Find where the given text appears and provide that cell's center as [x, y] coordinate. 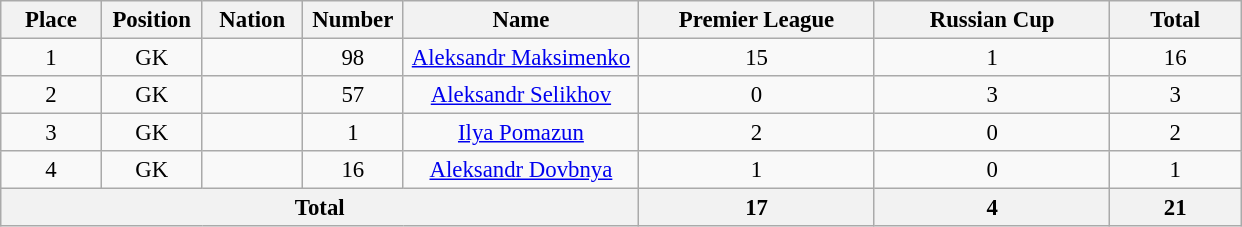
Aleksandr Maksimenko [521, 58]
21 [1176, 208]
Name [521, 20]
Aleksandr Selikhov [521, 95]
17 [757, 208]
15 [757, 58]
Place [52, 20]
Premier League [757, 20]
Ilya Pomazun [521, 133]
57 [354, 95]
Number [354, 20]
Aleksandr Dovbnya [521, 170]
Nation [252, 20]
98 [354, 58]
Russian Cup [992, 20]
Position [152, 20]
